Return the [x, y] coordinate for the center point of the cell that contains the specified text.  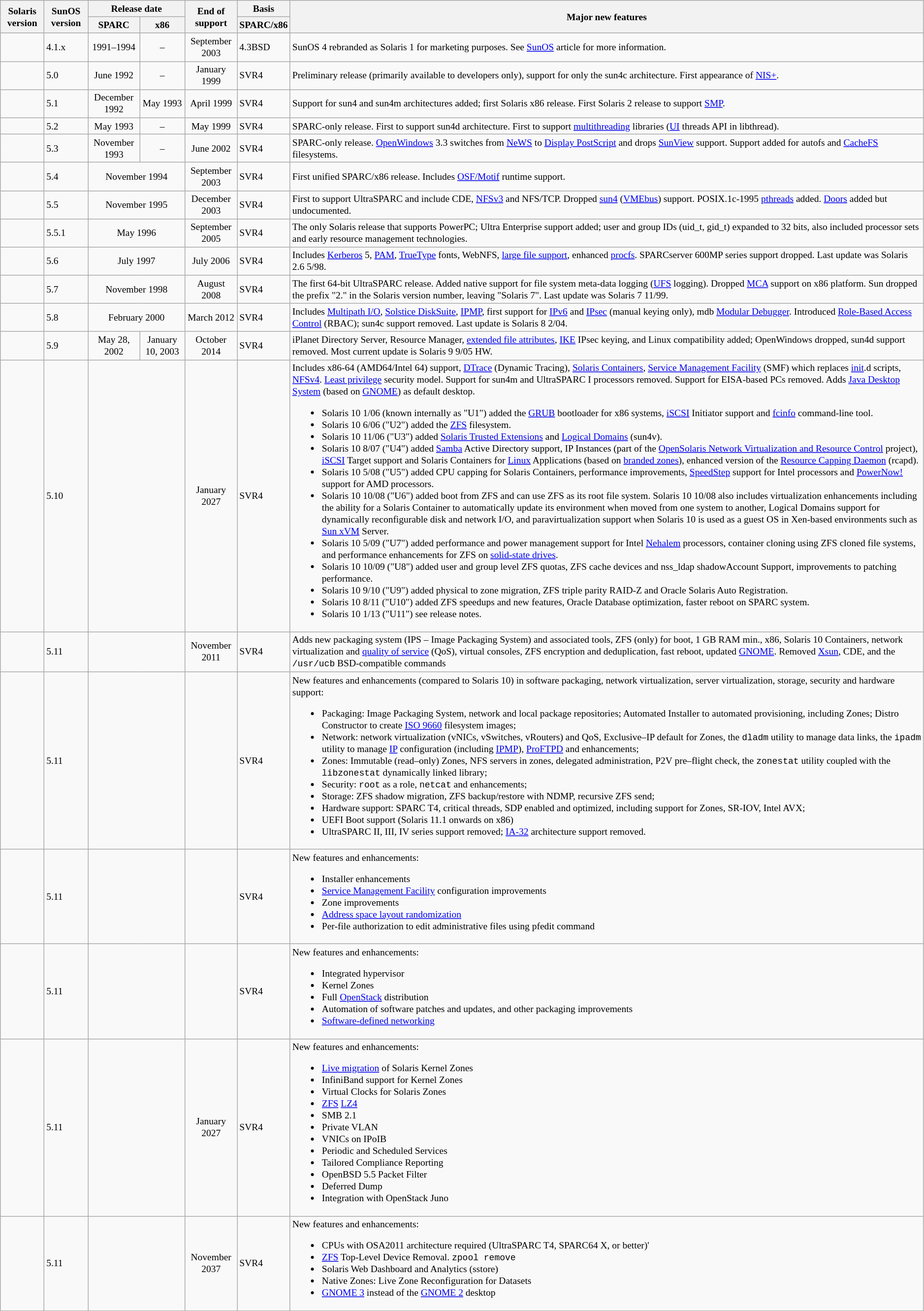
June 2002 [211, 148]
5.8 [66, 317]
February 2000 [137, 317]
5.9 [66, 346]
5.0 [66, 76]
June 1992 [114, 76]
5.10 [66, 496]
Major new features [606, 17]
SPARC/x86 [264, 25]
5.4 [66, 176]
March 2012 [211, 317]
July 2006 [211, 261]
May 1996 [137, 232]
May 28, 2002 [114, 346]
x86 [162, 25]
Release date [137, 9]
5.2 [66, 126]
1991–1994 [114, 47]
October 2014 [211, 346]
May 1999 [211, 126]
End of support [211, 17]
Preliminary release (primarily available to developers only), support for only the sun4c architecture. First appearance of NIS+. [606, 76]
SPARC-only release. First to support sun4d architecture. First to support multithreading libraries (UI threads API in libthread). [606, 126]
November 1998 [137, 290]
SunOS version [66, 17]
SPARC [114, 25]
5.7 [66, 290]
November 2037 [211, 1263]
December 1992 [114, 103]
August 2008 [211, 290]
4.1.x [66, 47]
January 10, 2003 [162, 346]
5.1 [66, 103]
First unified SPARC/x86 release. Includes OSF/Motif runtime support. [606, 176]
November 1993 [114, 148]
5.5.1 [66, 232]
Basis [264, 9]
July 1997 [137, 261]
January 1999 [211, 76]
Support for sun4 and sun4m architectures added; first Solaris x86 release. First Solaris 2 release to support SMP. [606, 103]
Solaris version [23, 17]
November 1995 [137, 205]
November 1994 [137, 176]
November 2011 [211, 652]
5.5 [66, 205]
5.6 [66, 261]
December 2003 [211, 205]
SunOS 4 rebranded as Solaris 1 for marketing purposes. See SunOS article for more information. [606, 47]
April 1999 [211, 103]
5.3 [66, 148]
4.3BSD [264, 47]
September 2005 [211, 232]
